Return the (X, Y) coordinate for the center point of the cell that contains the specified text.  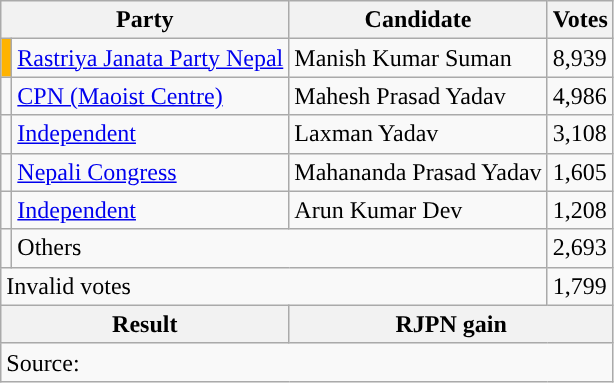
Result (145, 324)
Invalid votes (274, 286)
1,799 (580, 286)
Nepali Congress (150, 172)
3,108 (580, 134)
Candidate (418, 20)
Votes (580, 20)
8,939 (580, 58)
4,986 (580, 96)
1,208 (580, 210)
Laxman Yadav (418, 134)
RJPN gain (452, 324)
CPN (Maoist Centre) (150, 96)
Arun Kumar Dev (418, 210)
Mahananda Prasad Yadav (418, 172)
Rastriya Janata Party Nepal (150, 58)
Source: (308, 362)
Mahesh Prasad Yadav (418, 96)
2,693 (580, 248)
Others (280, 248)
Manish Kumar Suman (418, 58)
1,605 (580, 172)
Party (145, 20)
